Pinpoint the cell where the given text exists, returning its [X, Y] midpoint coordinate. 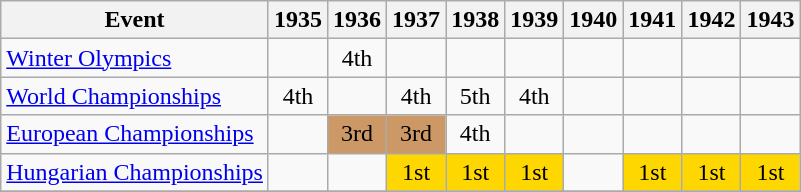
1938 [476, 20]
1935 [298, 20]
1941 [652, 20]
Event [135, 20]
Hungarian Championships [135, 172]
1939 [534, 20]
5th [476, 96]
1943 [770, 20]
1937 [416, 20]
1942 [712, 20]
Winter Olympics [135, 58]
1936 [358, 20]
1940 [594, 20]
European Championships [135, 134]
World Championships [135, 96]
